Pinpoint the cell where the given text exists, returning its (X, Y) midpoint coordinate. 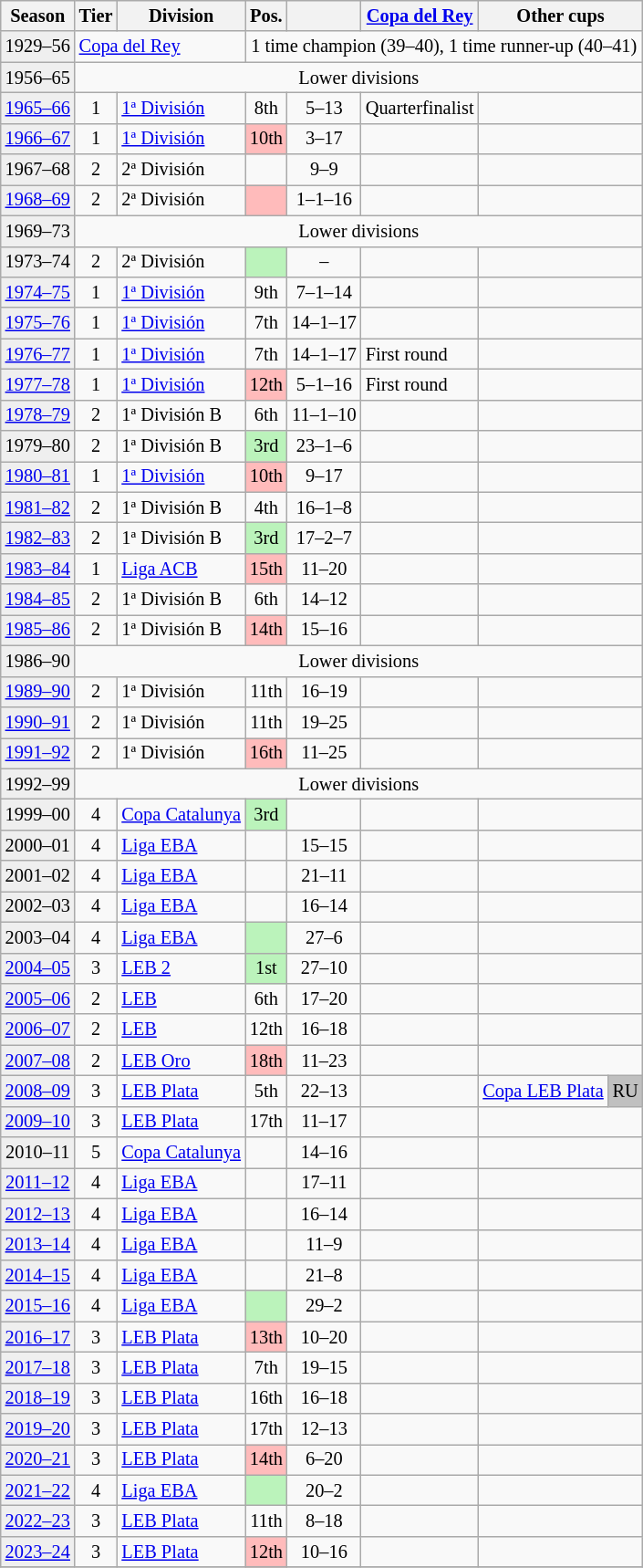
2006–07 (38, 1030)
2003–04 (38, 937)
2023–24 (38, 1552)
19–25 (325, 722)
1984–85 (38, 600)
Pos. (266, 16)
2009–10 (38, 1122)
1980–81 (38, 476)
2020–21 (38, 1459)
1969–73 (38, 231)
2012–13 (38, 1214)
1986–90 (38, 661)
1999–00 (38, 814)
2000–01 (38, 845)
15–16 (325, 630)
1st (266, 968)
Quarterfinalist (420, 108)
21–8 (325, 1275)
20–2 (325, 1490)
1983–84 (38, 569)
LEB Oro (181, 1061)
2019–20 (38, 1429)
2022–23 (38, 1521)
2016–17 (38, 1337)
9th (266, 292)
1976–77 (38, 354)
10–20 (325, 1337)
5–1–16 (325, 384)
21–11 (325, 876)
11–9 (325, 1245)
RU (626, 1091)
1965–66 (38, 108)
13th (266, 1337)
– (325, 262)
1990–91 (38, 722)
2007–08 (38, 1061)
15–15 (325, 845)
17–2–7 (325, 538)
23–1–6 (325, 446)
2021–22 (38, 1490)
2018–19 (38, 1398)
2013–14 (38, 1245)
Other cups (560, 16)
29–2 (325, 1306)
17–11 (325, 1183)
1985–86 (38, 630)
27–10 (325, 968)
15th (266, 569)
1974–75 (38, 292)
5th (266, 1091)
4th (266, 507)
1956–65 (38, 78)
12–13 (325, 1429)
6–20 (325, 1459)
16–1–8 (325, 507)
1981–82 (38, 507)
5–13 (325, 108)
3–17 (325, 139)
1966–67 (38, 139)
Division (181, 16)
10–16 (325, 1552)
2008–09 (38, 1091)
2015–16 (38, 1306)
11–25 (325, 753)
11–1–10 (325, 415)
1979–80 (38, 446)
2014–15 (38, 1275)
5 (97, 1153)
9–9 (325, 170)
2017–18 (38, 1367)
2001–02 (38, 876)
1929–56 (38, 47)
1992–99 (38, 784)
17–20 (325, 998)
Copa LEB Plata (543, 1091)
8–18 (325, 1521)
2011–12 (38, 1183)
1977–78 (38, 384)
1975–76 (38, 323)
9–17 (325, 476)
2010–11 (38, 1153)
19–15 (325, 1367)
11–17 (325, 1122)
LEB 2 (181, 968)
2005–06 (38, 998)
1978–79 (38, 415)
14–12 (325, 600)
Liga ACB (181, 569)
1982–83 (38, 538)
22–13 (325, 1091)
1991–92 (38, 753)
27–6 (325, 937)
14–16 (325, 1153)
18th (266, 1061)
1967–68 (38, 170)
Season (38, 16)
11–23 (325, 1061)
1973–74 (38, 262)
1968–69 (38, 200)
2002–03 (38, 906)
1 time champion (39–40), 1 time runner-up (40–41) (444, 47)
Tier (97, 16)
16–19 (325, 692)
1–1–16 (325, 200)
2004–05 (38, 968)
8th (266, 108)
1989–90 (38, 692)
11–20 (325, 569)
7–1–14 (325, 292)
